Provide the [X, Y] coordinate of the cell's center where the given text is located.  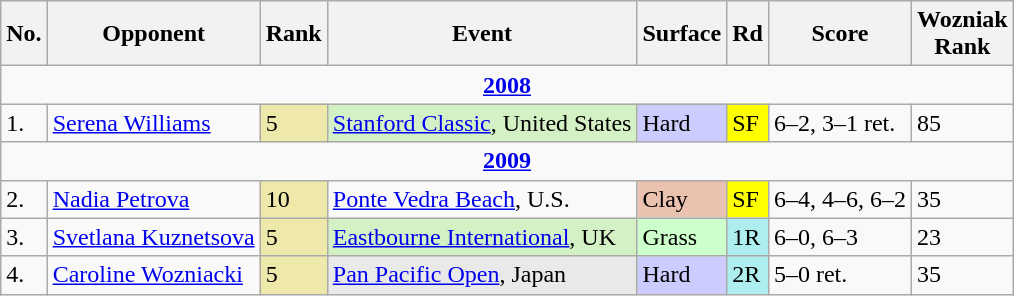
6–0, 6–3 [840, 237]
2008 [507, 85]
10 [294, 199]
Nadia Petrova [154, 199]
Serena Williams [154, 123]
6–2, 3–1 ret. [840, 123]
Svetlana Kuznetsova [154, 237]
1. [24, 123]
85 [962, 123]
Rd [748, 34]
2R [748, 275]
3. [24, 237]
Event [482, 34]
5–0 ret. [840, 275]
2009 [507, 161]
Ponte Vedra Beach, U.S. [482, 199]
Rank [294, 34]
WozniakRank [962, 34]
Surface [682, 34]
Grass [682, 237]
6–4, 4–6, 6–2 [840, 199]
1R [748, 237]
Pan Pacific Open, Japan [482, 275]
Caroline Wozniacki [154, 275]
Eastbourne International, UK [482, 237]
No. [24, 34]
Stanford Classic, United States [482, 123]
2. [24, 199]
Clay [682, 199]
23 [962, 237]
4. [24, 275]
Score [840, 34]
Opponent [154, 34]
